Search for the cell housing the specified text and yield its (X, Y) center coordinate. 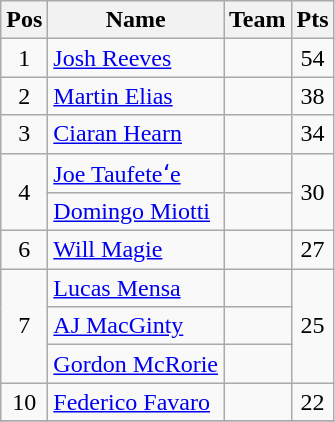
Ciaran Hearn (136, 134)
Josh Reeves (136, 58)
7 (24, 326)
Joe Taufeteʻe (136, 173)
Name (136, 20)
54 (312, 58)
10 (24, 402)
Will Magie (136, 250)
Federico Favaro (136, 402)
Team (258, 20)
Gordon McRorie (136, 364)
6 (24, 250)
2 (24, 96)
22 (312, 402)
Pts (312, 20)
27 (312, 250)
34 (312, 134)
4 (24, 192)
AJ MacGinty (136, 326)
25 (312, 326)
1 (24, 58)
30 (312, 192)
3 (24, 134)
Pos (24, 20)
38 (312, 96)
Domingo Miotti (136, 212)
Lucas Mensa (136, 288)
Martin Elias (136, 96)
